Detect which cell encompasses the target text, then output its [x, y] center coordinate. 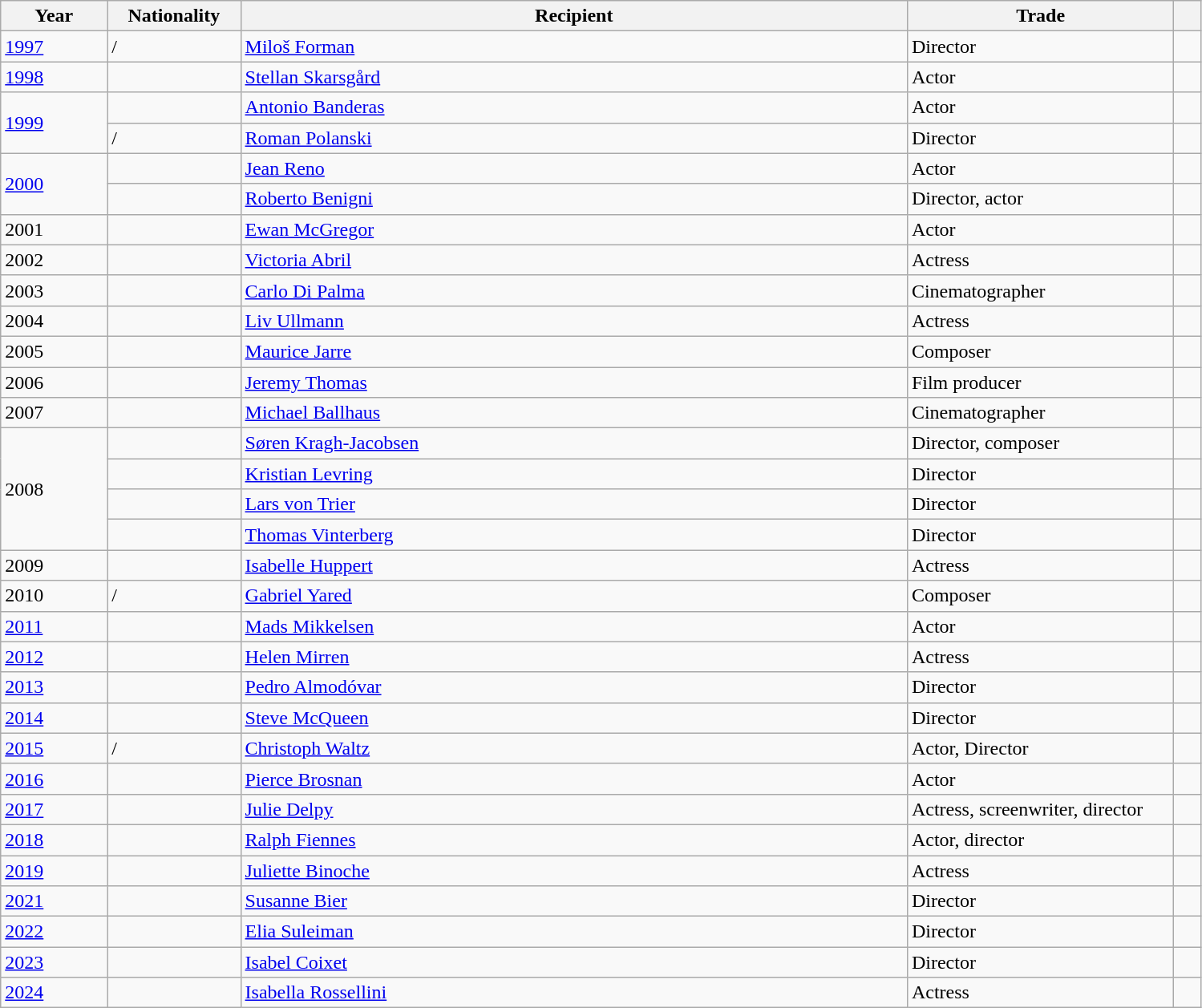
2006 [55, 383]
Actress, screenwriter, director [1041, 809]
1997 [55, 47]
Gabriel Yared [574, 596]
Pierce Brosnan [574, 779]
Thomas Vinterberg [574, 535]
2003 [55, 290]
Ralph Fiennes [574, 840]
Antonio Banderas [574, 107]
Kristian Levring [574, 474]
2008 [55, 489]
Year [55, 16]
2014 [55, 718]
Michael Ballhaus [574, 413]
Steve McQueen [574, 718]
Isabel Coixet [574, 962]
2002 [55, 260]
2018 [55, 840]
Christoph Waltz [574, 748]
Jeremy Thomas [574, 383]
Director, actor [1041, 199]
2012 [55, 657]
Maurice Jarre [574, 351]
2017 [55, 809]
Trade [1041, 16]
Isabella Rossellini [574, 993]
Ewan McGregor [574, 229]
Lars von Trier [574, 504]
Carlo Di Palma [574, 290]
Juliette Binoche [574, 870]
Julie Delpy [574, 809]
1999 [55, 123]
2010 [55, 596]
2021 [55, 901]
Miloš Forman [574, 47]
Director, composer [1041, 443]
Roberto Benigni [574, 199]
2007 [55, 413]
2015 [55, 748]
Jean Reno [574, 168]
Susanne Bier [574, 901]
Actor, director [1041, 840]
Isabelle Huppert [574, 565]
1998 [55, 77]
Recipient [574, 16]
2013 [55, 687]
Liv Ullmann [574, 321]
2000 [55, 184]
Søren Kragh-Jacobsen [574, 443]
Film producer [1041, 383]
2022 [55, 932]
2004 [55, 321]
2009 [55, 565]
2011 [55, 626]
Mads Mikkelsen [574, 626]
Roman Polanski [574, 138]
Actor, Director [1041, 748]
Stellan Skarsgård [574, 77]
Victoria Abril [574, 260]
2005 [55, 351]
2024 [55, 993]
Elia Suleiman [574, 932]
Pedro Almodóvar [574, 687]
2001 [55, 229]
2016 [55, 779]
Nationality [174, 16]
Helen Mirren [574, 657]
2023 [55, 962]
2019 [55, 870]
